Scan for the cell matching the given text and deliver its [X, Y] coordinate at center. 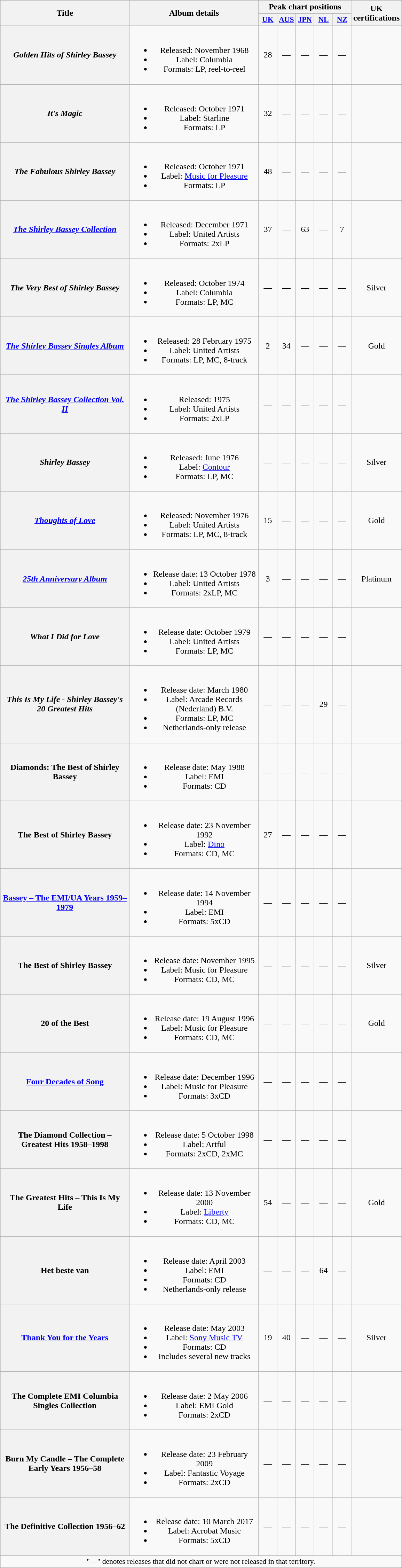
Release date: 14 November 1994Label: EMIFormats: 5xCD [194, 902]
15 [268, 520]
Four Decades of Song [65, 1082]
The Complete EMI Columbia Singles Collection [65, 1401]
19 [268, 1338]
Release date: March 1980Label: Arcade Records (Nederland) B.V.Formats: LP, MCNetherlands-only release [194, 704]
Thoughts of Love [65, 520]
UK [268, 20]
Release date: 2 May 2006Label: EMI GoldFormats: 2xCD [194, 1401]
7 [342, 230]
The Shirley Bassey Collection Vol. II [65, 404]
Release date: April 2003Label: EMIFormats: CDNetherlands-only release [194, 1270]
Released: November 1968Label: ColumbiaFormats: LP, reel-to-reel [194, 55]
Release date: 5 October 1998Label: ArtfulFormats: 2xCD, 2xMC [194, 1140]
Release date: 13 November 2000Label: LibertyFormats: CD, MC [194, 1203]
Diamonds: The Best of Shirley Bassey [65, 772]
Release date: 19 August 1996Label: Music for PleasureFormats: CD, MC [194, 1023]
48 [268, 171]
AUS [286, 20]
NZ [342, 20]
29 [324, 704]
Released: October 1971Label: Music for PleasureFormats: LP [194, 171]
Release date: 23 February 2009Label: Fantastic VoyageFormats: 2xCD [194, 1464]
Released: 1975Label: United ArtistsFormats: 2xLP [194, 404]
Released: November 1976Label: United ArtistsFormats: LP, MC, 8-track [194, 520]
Release date: December 1996Label: Music for PleasureFormats: 3xCD [194, 1082]
It's Magic [65, 114]
The Fabulous Shirley Bassey [65, 171]
Release date: 13 October 1978Label: United ArtistsFormats: 2xLP, MC [194, 579]
Released: October 1971Label: StarlineFormats: LP [194, 114]
The Definitive Collection 1956–62 [65, 1527]
Released: December 1971Label: United ArtistsFormats: 2xLP [194, 230]
NL [324, 20]
The Diamond Collection – Greatest Hits 1958–1998 [65, 1140]
Peak chart positions [305, 7]
Golden Hits of Shirley Bassey [65, 55]
3 [268, 579]
Platinum [376, 579]
32 [268, 114]
Release date: 10 March 2017Label: Acrobat MusicFormats: 5xCD [194, 1527]
28 [268, 55]
Bassey – The EMI/UA Years 1959–1979 [65, 902]
40 [286, 1338]
Thank You for the Years [65, 1338]
The Shirley Bassey Collection [65, 230]
Release date: November 1995Label: Music for PleasureFormats: CD, MC [194, 965]
The Very Best of Shirley Bassey [65, 288]
Burn My Candle – The Complete Early Years 1956–58 [65, 1464]
25th Anniversary Album [65, 579]
Shirley Bassey [65, 462]
Title [65, 13]
63 [305, 230]
UKcertifications [376, 13]
Released: 28 February 1975Label: United ArtistsFormats: LP, MC, 8-track [194, 346]
Release date: 23 November 1992Label: DinoFormats: CD, MC [194, 835]
Album details [194, 13]
34 [286, 346]
Het beste van [65, 1270]
27 [268, 835]
Released: October 1974Label: ColumbiaFormats: LP, MC [194, 288]
Release date: May 2003Label: Sony Music TVFormats: CDIncludes several new tracks [194, 1338]
Release date: May 1988Label: EMIFormats: CD [194, 772]
2 [268, 346]
"—" denotes releases that did not chart or were not released in that territory. [201, 1562]
Release date: October 1979Label: United ArtistsFormats: LP, MC [194, 637]
What I Did for Love [65, 637]
37 [268, 230]
This Is My Life - Shirley Bassey's 20 Greatest Hits [65, 704]
54 [268, 1203]
The Greatest Hits – This Is My Life [65, 1203]
JPN [305, 20]
20 of the Best [65, 1023]
Released: June 1976Label: ContourFormats: LP, MC [194, 462]
The Shirley Bassey Singles Album [65, 346]
64 [324, 1270]
